For the text-containing cell, return its midpoint in [X, Y] coordinate format. 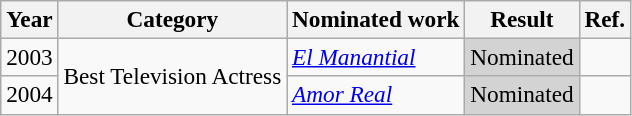
Result [522, 19]
2004 [30, 95]
Best Television Actress [172, 76]
Year [30, 19]
Ref. [604, 19]
Amor Real [376, 95]
2003 [30, 57]
El Manantial [376, 57]
Category [172, 19]
Nominated work [376, 19]
